Detect which cell encompasses the target text, then output its (X, Y) center coordinate. 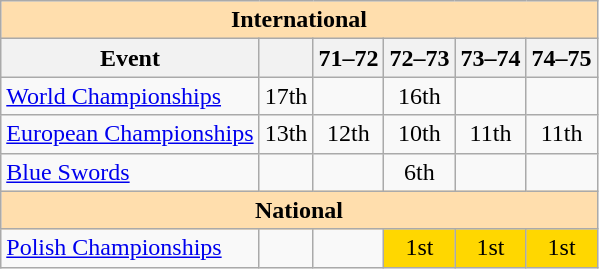
12th (348, 134)
13th (286, 134)
74–75 (562, 58)
European Championships (130, 134)
National (299, 210)
17th (286, 96)
73–74 (490, 58)
10th (420, 134)
6th (420, 172)
Event (130, 58)
71–72 (348, 58)
International (299, 20)
Blue Swords (130, 172)
World Championships (130, 96)
16th (420, 96)
Polish Championships (130, 248)
72–73 (420, 58)
